Detect which cell encompasses the target text, then output its [x, y] center coordinate. 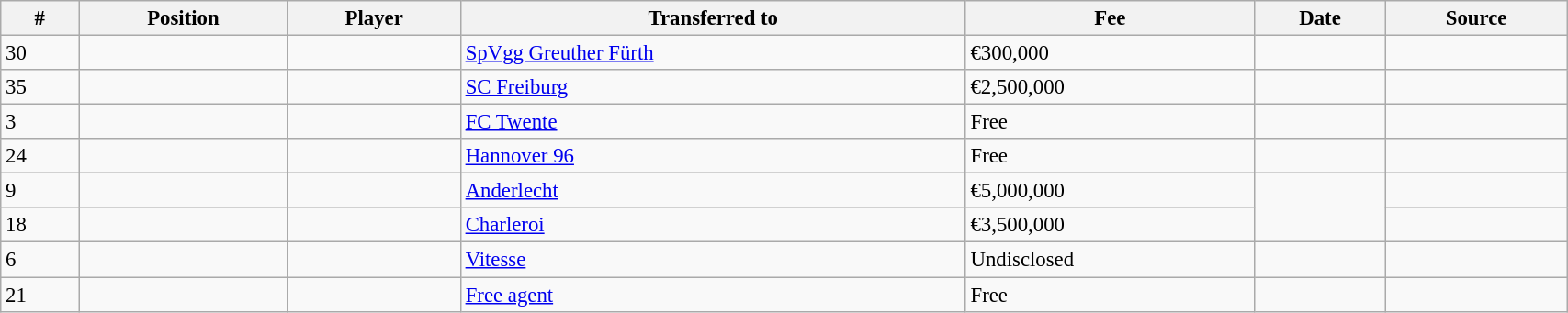
Anderlecht [713, 191]
9 [40, 191]
Charleroi [713, 225]
Source [1477, 18]
# [40, 18]
21 [40, 295]
24 [40, 156]
€2,500,000 [1110, 87]
Fee [1110, 18]
SpVgg Greuther Fürth [713, 53]
Position [184, 18]
SC Freiburg [713, 87]
Date [1319, 18]
Undisclosed [1110, 260]
€5,000,000 [1110, 191]
30 [40, 53]
FC Twente [713, 122]
Free agent [713, 295]
18 [40, 225]
3 [40, 122]
6 [40, 260]
Player [374, 18]
€3,500,000 [1110, 225]
Vitesse [713, 260]
Transferred to [713, 18]
Hannover 96 [713, 156]
€300,000 [1110, 53]
35 [40, 87]
